For the text-containing cell, return its midpoint in (x, y) coordinate format. 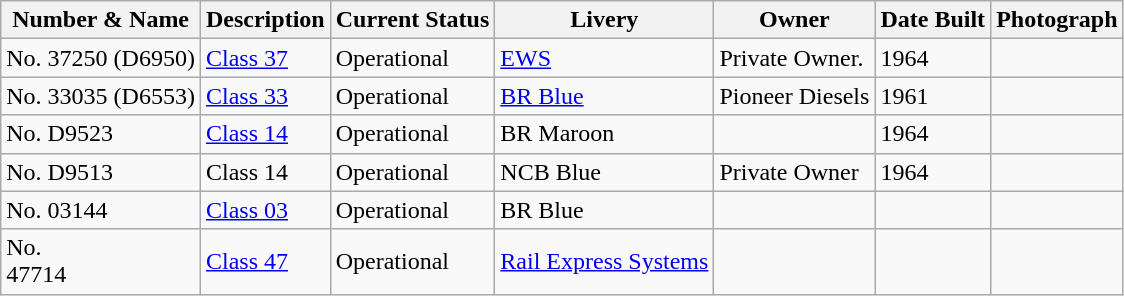
No.47714 (101, 262)
No. 03144 (101, 210)
Livery (604, 20)
Number & Name (101, 20)
Private Owner (794, 172)
Description (265, 20)
BR Maroon (604, 134)
Class 47 (265, 262)
Class 03 (265, 210)
Pioneer Diesels (794, 96)
NCB Blue (604, 172)
No. 37250 (D6950) (101, 58)
Photograph (1057, 20)
EWS (604, 58)
Class 33 (265, 96)
1961 (933, 96)
Date Built (933, 20)
Rail Express Systems (604, 262)
No. D9523 (101, 134)
Class 37 (265, 58)
Private Owner. (794, 58)
No. 33035 (D6553) (101, 96)
Current Status (412, 20)
No. D9513 (101, 172)
Owner (794, 20)
